Provide the [X, Y] coordinate of the cell's center where the given text is located.  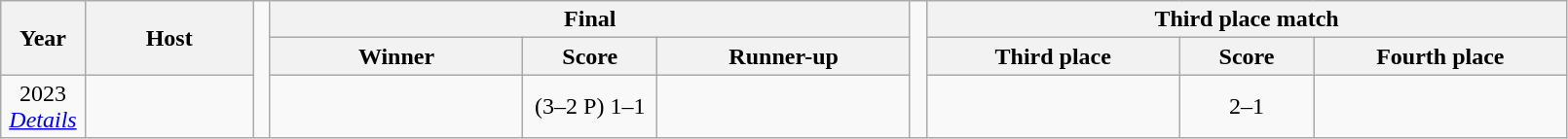
Third place match [1247, 19]
Third place [1054, 56]
Runner-up [783, 56]
Year [43, 38]
Winner [395, 56]
2023Details [43, 107]
Fourth place [1439, 56]
(3–2 P) 1–1 [590, 107]
2–1 [1247, 107]
Host [169, 38]
Final [590, 19]
